Determine the [X, Y] coordinate at the center of the cell enclosing the given text.  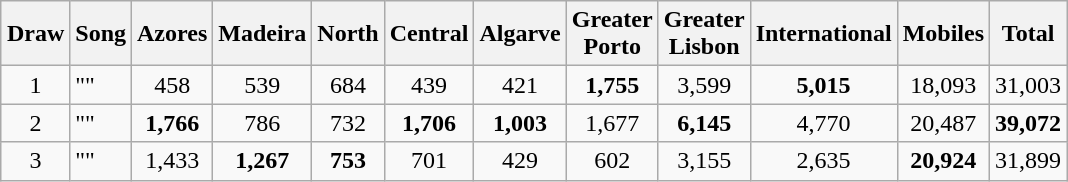
2,635 [824, 161]
31,899 [1028, 161]
786 [262, 123]
Total [1028, 34]
732 [348, 123]
753 [348, 161]
1,766 [172, 123]
439 [429, 85]
20,924 [943, 161]
684 [348, 85]
421 [520, 85]
602 [612, 161]
5,015 [824, 85]
3,599 [704, 85]
Song [101, 34]
North [348, 34]
20,487 [943, 123]
1,003 [520, 123]
Madeira [262, 34]
GreaterPorto [612, 34]
Draw [35, 34]
1,755 [612, 85]
18,093 [943, 85]
3 [35, 161]
1 [35, 85]
1,677 [612, 123]
Mobiles [943, 34]
701 [429, 161]
1,706 [429, 123]
International [824, 34]
GreaterLisbon [704, 34]
4,770 [824, 123]
3,155 [704, 161]
31,003 [1028, 85]
Central [429, 34]
429 [520, 161]
Algarve [520, 34]
458 [172, 85]
1,433 [172, 161]
2 [35, 123]
39,072 [1028, 123]
6,145 [704, 123]
Azores [172, 34]
1,267 [262, 161]
539 [262, 85]
